Extract the (X, Y) coordinate from the center of the cell holding the provided text.  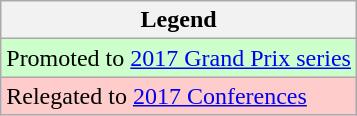
Relegated to 2017 Conferences (179, 96)
Promoted to 2017 Grand Prix series (179, 58)
Legend (179, 20)
